Identify which cell holds the provided text, then report its [x, y] central coordinate. 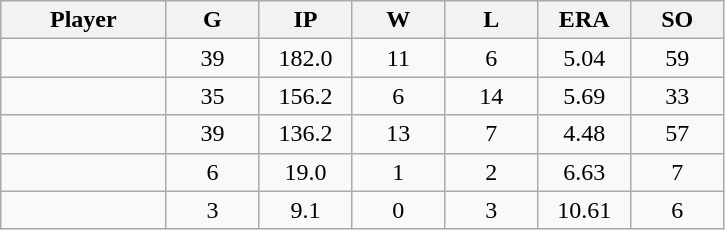
156.2 [306, 96]
136.2 [306, 134]
13 [398, 134]
57 [678, 134]
0 [398, 210]
ERA [584, 20]
2 [492, 172]
W [398, 20]
4.48 [584, 134]
6.63 [584, 172]
9.1 [306, 210]
33 [678, 96]
10.61 [584, 210]
Player [84, 20]
11 [398, 58]
182.0 [306, 58]
5.69 [584, 96]
14 [492, 96]
19.0 [306, 172]
IP [306, 20]
35 [212, 96]
L [492, 20]
59 [678, 58]
G [212, 20]
SO [678, 20]
5.04 [584, 58]
1 [398, 172]
